Output the [X, Y] coordinate of the center of the cell containing the given text.  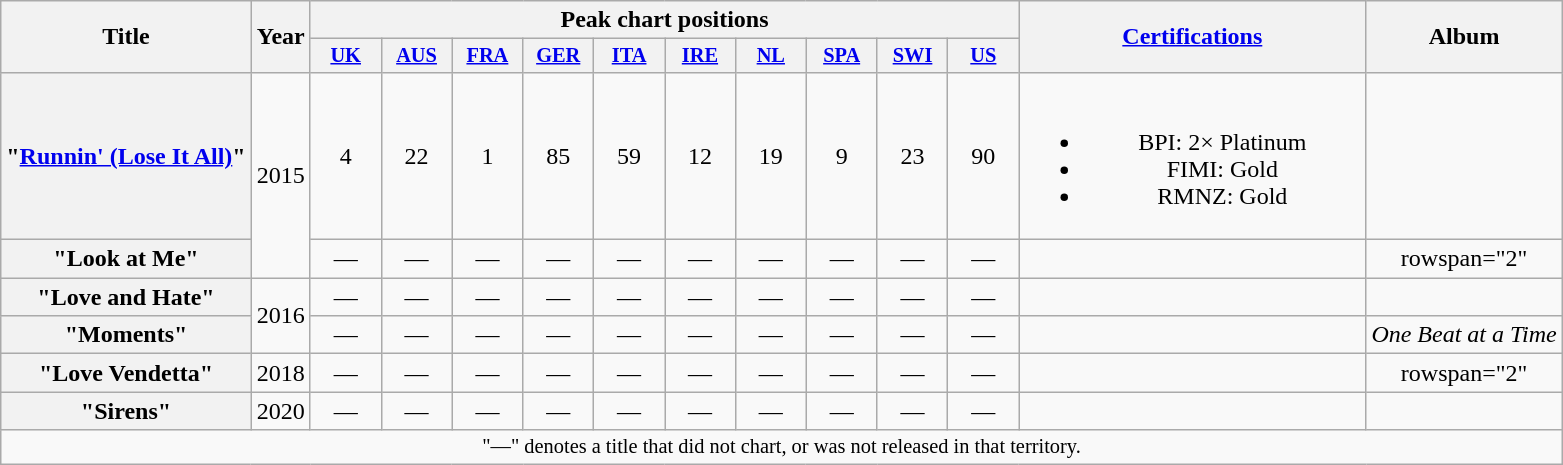
90 [984, 156]
Album [1464, 37]
"—" denotes a title that did not chart, or was not released in that territory. [782, 447]
9 [842, 156]
"Love Vendetta" [126, 373]
AUS [416, 56]
FRA [488, 56]
SWI [912, 56]
"Look at Me" [126, 259]
Peak chart positions [664, 20]
"Runnin' (Lose It All)" [126, 156]
2018 [280, 373]
"Sirens" [126, 411]
19 [770, 156]
12 [700, 156]
ITA [630, 56]
Certifications [1192, 37]
2020 [280, 411]
59 [630, 156]
US [984, 56]
"Love and Hate" [126, 297]
1 [488, 156]
NL [770, 56]
"Moments" [126, 335]
GER [558, 56]
22 [416, 156]
IRE [700, 56]
Year [280, 37]
UK [346, 56]
One Beat at a Time [1464, 335]
2016 [280, 316]
85 [558, 156]
23 [912, 156]
SPA [842, 56]
BPI: 2× PlatinumFIMI: GoldRMNZ: Gold [1192, 156]
2015 [280, 174]
4 [346, 156]
Title [126, 37]
